Return the (X, Y) coordinate for the center point of the cell that contains the specified text.  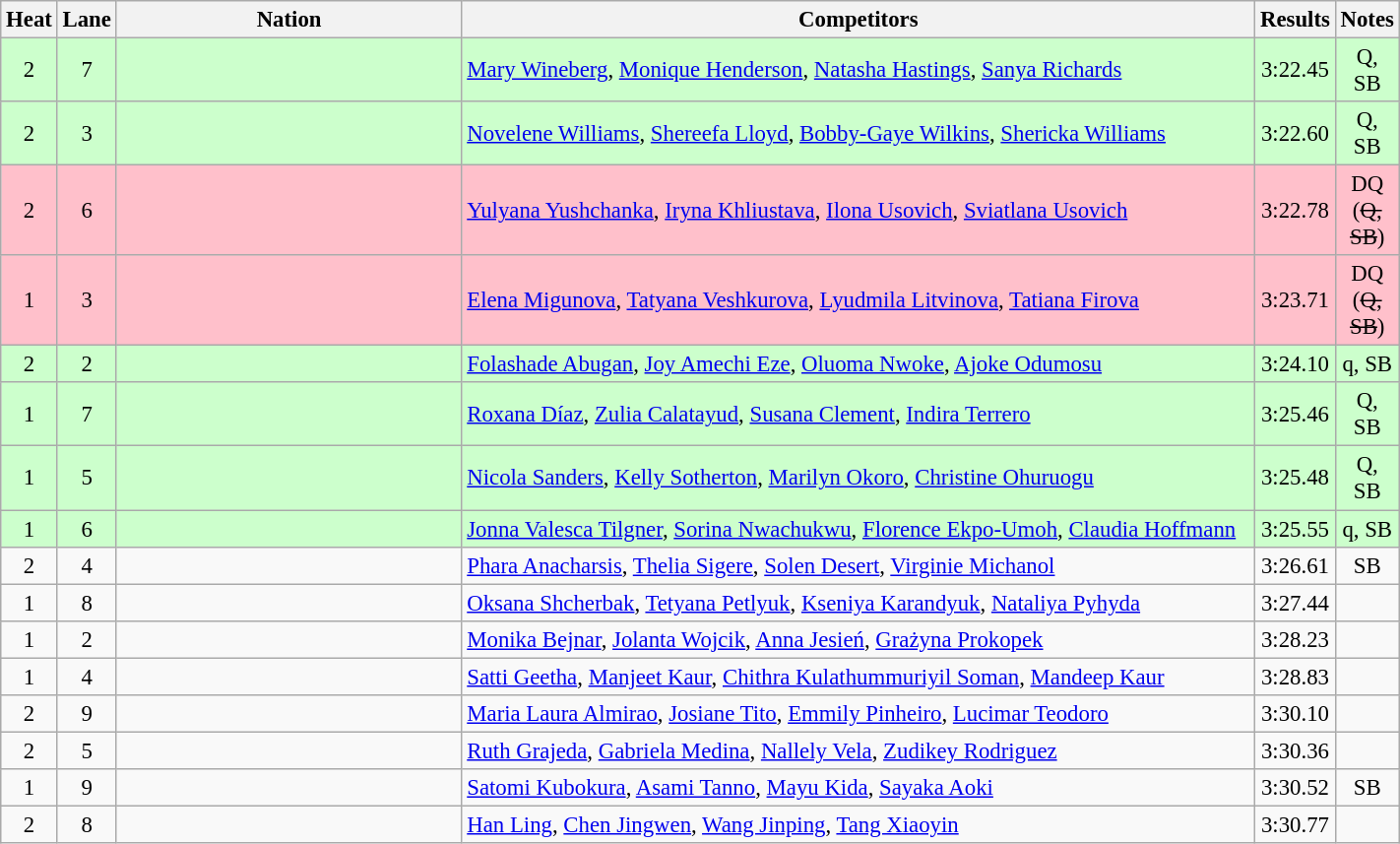
Roxana Díaz, Zulia Calatayud, Susana Clement, Indira Terrero (859, 414)
Notes (1367, 20)
Han Ling, Chen Jingwen, Wang Jinping, Tang Xiaoyin (859, 824)
Heat (30, 20)
3:27.44 (1296, 603)
3:28.83 (1296, 677)
Satomi Kubokura, Asami Tanno, Mayu Kida, Sayaka Aoki (859, 788)
Satti Geetha, Manjeet Kaur, Chithra Kulathummuriyil Soman, Mandeep Kaur (859, 677)
3:22.45 (1296, 71)
Elena Migunova, Tatyana Veshkurova, Lyudmila Litvinova, Tatiana Firova (859, 300)
Ruth Grajeda, Gabriela Medina, Nallely Vela, Zudikey Rodriguez (859, 750)
3:30.52 (1296, 788)
Novelene Williams, Shereefa Lloyd, Bobby-Gaye Wilkins, Shericka Williams (859, 134)
Results (1296, 20)
3:22.78 (1296, 211)
3:30.10 (1296, 714)
Maria Laura Almirao, Josiane Tito, Emmily Pinheiro, Lucimar Teodoro (859, 714)
Yulyana Yushchanka, Iryna Khliustava, Ilona Usovich, Sviatlana Usovich (859, 211)
Oksana Shcherbak, Tetyana Petlyuk, Kseniya Karandyuk, Nataliya Pyhyda (859, 603)
Mary Wineberg, Monique Henderson, Natasha Hastings, Sanya Richards (859, 71)
3:23.71 (1296, 300)
Jonna Valesca Tilgner, Sorina Nwachukwu, Florence Ekpo-Umoh, Claudia Hoffmann (859, 529)
3:22.60 (1296, 134)
Lane (87, 20)
3:25.46 (1296, 414)
Competitors (859, 20)
3:26.61 (1296, 565)
Nicola Sanders, Kelly Sotherton, Marilyn Okoro, Christine Ohuruogu (859, 479)
Folashade Abugan, Joy Amechi Eze, Oluoma Nwoke, Ajoke Odumosu (859, 364)
3:28.23 (1296, 639)
3:25.55 (1296, 529)
Nation (289, 20)
3:30.36 (1296, 750)
Phara Anacharsis, Thelia Sigere, Solen Desert, Virginie Michanol (859, 565)
3:24.10 (1296, 364)
Monika Bejnar, Jolanta Wojcik, Anna Jesień, Grażyna Prokopek (859, 639)
3:25.48 (1296, 479)
3:30.77 (1296, 824)
